Identify which cell holds the provided text, then report its (x, y) central coordinate. 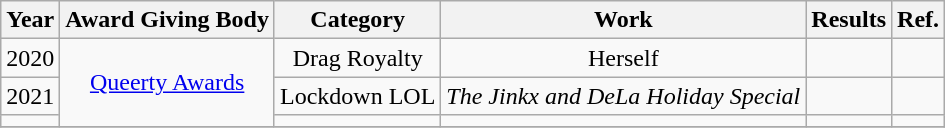
Ref. (918, 20)
Herself (624, 58)
2021 (30, 96)
Results (849, 20)
Lockdown LOL (357, 96)
The Jinkx and DeLa Holiday Special (624, 96)
Drag Royalty (357, 58)
Award Giving Body (168, 20)
Category (357, 20)
2020 (30, 58)
Year (30, 20)
Queerty Awards (168, 82)
Work (624, 20)
